Return (X, Y) of the center of cell containing provided text 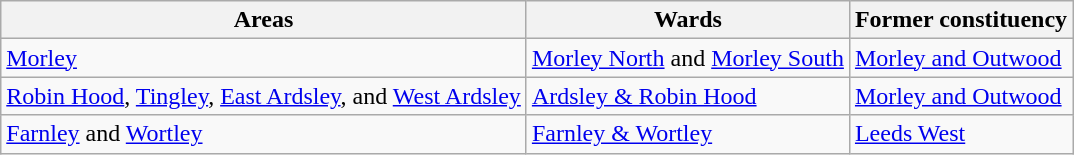
Ardsley & Robin Hood (688, 96)
Farnley and Wortley (264, 134)
Morley North and Morley South (688, 58)
Areas (264, 20)
Robin Hood, Tingley, East Ardsley, and West Ardsley (264, 96)
Morley (264, 58)
Wards (688, 20)
Leeds West (960, 134)
Farnley & Wortley (688, 134)
Former constituency (960, 20)
